Output the (X, Y) coordinate of the center of the cell containing the given text.  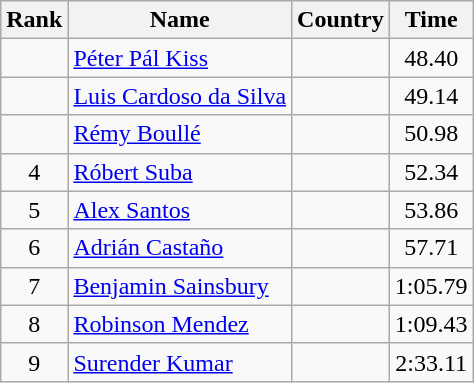
Péter Pál Kiss (180, 58)
49.14 (431, 96)
Rémy Boullé (180, 134)
2:33.11 (431, 362)
Róbert Suba (180, 172)
Time (431, 20)
48.40 (431, 58)
Country (341, 20)
Robinson Mendez (180, 324)
1:09.43 (431, 324)
Surender Kumar (180, 362)
1:05.79 (431, 286)
53.86 (431, 210)
6 (34, 248)
57.71 (431, 248)
50.98 (431, 134)
9 (34, 362)
Rank (34, 20)
7 (34, 286)
Adrián Castaño (180, 248)
Alex Santos (180, 210)
Name (180, 20)
8 (34, 324)
5 (34, 210)
Benjamin Sainsbury (180, 286)
Luis Cardoso da Silva (180, 96)
4 (34, 172)
52.34 (431, 172)
